Pinpoint the cell where the given text exists, returning its [x, y] midpoint coordinate. 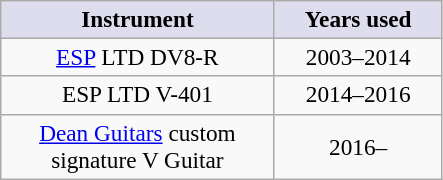
Instrument [138, 20]
2014–2016 [358, 95]
2016– [358, 146]
Dean Guitars custom signature V Guitar [138, 146]
2003–2014 [358, 58]
ESP LTD V-401 [138, 95]
Years used [358, 20]
ESP LTD DV8-R [138, 58]
